Determine the (x, y) coordinate at the center of the cell enclosing the given text.  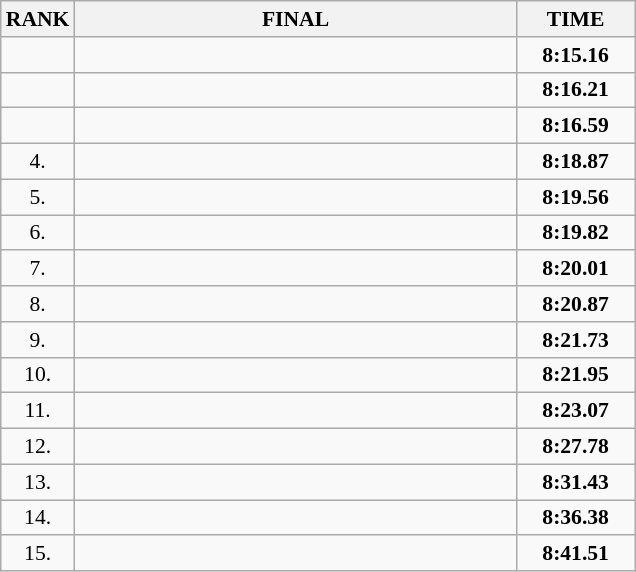
4. (38, 162)
8:19.56 (576, 197)
8:16.59 (576, 126)
8:41.51 (576, 554)
15. (38, 554)
8. (38, 304)
8:31.43 (576, 482)
9. (38, 340)
8:15.16 (576, 55)
8:18.87 (576, 162)
8:23.07 (576, 411)
7. (38, 269)
8:21.95 (576, 375)
8:27.78 (576, 447)
8:19.82 (576, 233)
5. (38, 197)
13. (38, 482)
11. (38, 411)
TIME (576, 19)
FINAL (295, 19)
10. (38, 375)
6. (38, 233)
12. (38, 447)
8:20.87 (576, 304)
8:36.38 (576, 518)
14. (38, 518)
8:21.73 (576, 340)
RANK (38, 19)
8:20.01 (576, 269)
8:16.21 (576, 90)
